Determine the [x, y] coordinate at the center of the cell enclosing the given text.  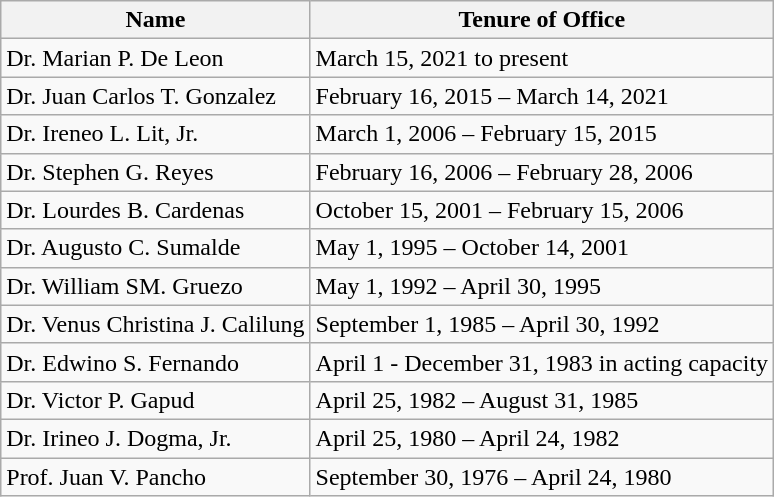
September 1, 1985 – April 30, 1992 [542, 324]
Dr. Venus Christina J. Calilung [156, 324]
April 25, 1982 – August 31, 1985 [542, 400]
April 1 - December 31, 1983 in acting capacity [542, 362]
October 15, 2001 – February 15, 2006 [542, 210]
Dr. Victor P. Gapud [156, 400]
Dr. Irineo J. Dogma, Jr. [156, 438]
Dr. Edwino S. Fernando [156, 362]
Dr. Augusto C. Sumalde [156, 248]
May 1, 1992 – April 30, 1995 [542, 286]
March 1, 2006 – February 15, 2015 [542, 134]
Tenure of Office [542, 20]
May 1, 1995 – October 14, 2001 [542, 248]
Dr. Stephen G. Reyes [156, 172]
September 30, 1976 – April 24, 1980 [542, 477]
February 16, 2015 – March 14, 2021 [542, 96]
Name [156, 20]
March 15, 2021 to present [542, 58]
Dr. Marian P. De Leon [156, 58]
Dr. Lourdes B. Cardenas [156, 210]
Prof. Juan V. Pancho [156, 477]
Dr. Juan Carlos T. Gonzalez [156, 96]
Dr. Ireneo L. Lit, Jr. [156, 134]
April 25, 1980 – April 24, 1982 [542, 438]
Dr. William SM. Gruezo [156, 286]
February 16, 2006 – February 28, 2006 [542, 172]
